Search for the cell housing the specified text and yield its (x, y) center coordinate. 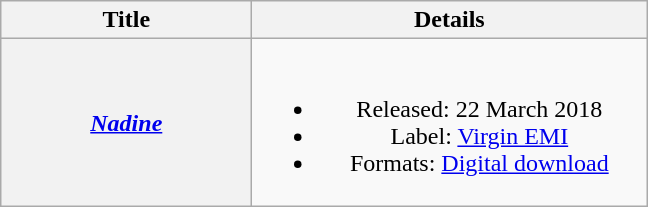
Title (126, 20)
Nadine (126, 122)
Details (450, 20)
Released: 22 March 2018Label: Virgin EMIFormats: Digital download (450, 122)
